Scan for the cell matching the given text and deliver its [x, y] coordinate at center. 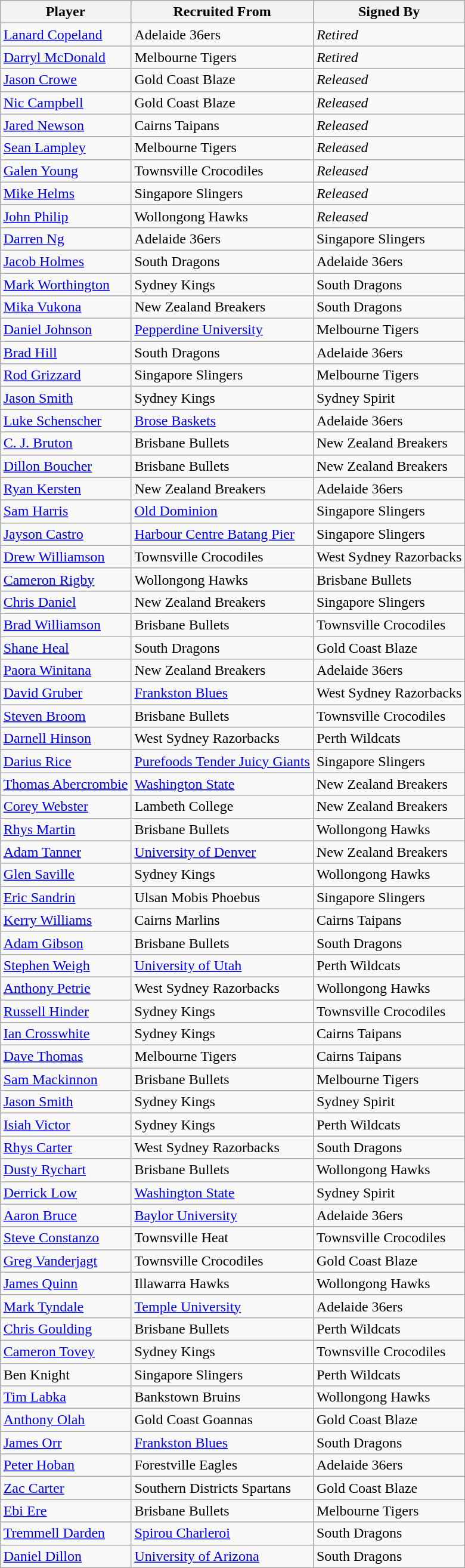
Mike Helms [66, 193]
Aaron Bruce [66, 1215]
Mika Vukona [66, 307]
Gold Coast Goannas [222, 1420]
Cameron Tovey [66, 1351]
University of Utah [222, 965]
Ebi Ere [66, 1511]
Kerry Williams [66, 920]
Baylor University [222, 1215]
Dusty Rychart [66, 1170]
Eric Sandrin [66, 897]
Townsville Heat [222, 1238]
Jacob Holmes [66, 261]
Dillon Boucher [66, 466]
Jared Newson [66, 125]
Isiah Victor [66, 1125]
Shane Heal [66, 647]
Jayson Castro [66, 534]
Adam Gibson [66, 943]
John Philip [66, 216]
Spirou Charleroi [222, 1533]
Glen Saville [66, 875]
Darius Rice [66, 761]
David Gruber [66, 693]
Anthony Petrie [66, 988]
Darryl McDonald [66, 57]
Brose Baskets [222, 421]
Luke Schenscher [66, 421]
Drew Williamson [66, 557]
Derrick Low [66, 1193]
James Orr [66, 1443]
Sam Harris [66, 511]
Illawarra Hawks [222, 1283]
Paora Winitana [66, 671]
Rhys Carter [66, 1147]
Steven Broom [66, 716]
Sean Lampley [66, 148]
Lanard Copeland [66, 35]
Zac Carter [66, 1488]
Ulsan Mobis Phoebus [222, 897]
C. J. Bruton [66, 443]
University of Arizona [222, 1556]
Nic Campbell [66, 103]
Signed By [389, 12]
University of Denver [222, 852]
Corey Webster [66, 807]
Chris Goulding [66, 1329]
Stephen Weigh [66, 965]
Mark Worthington [66, 285]
Cairns Marlins [222, 920]
Daniel Dillon [66, 1556]
Temple University [222, 1306]
Tim Labka [66, 1397]
Cameron Rigby [66, 579]
Bankstown Bruins [222, 1397]
Ian Crosswhite [66, 1034]
Rhys Martin [66, 829]
Anthony Olah [66, 1420]
Old Dominion [222, 511]
Galen Young [66, 171]
Russell Hinder [66, 1011]
Rod Grizzard [66, 375]
Forestville Eagles [222, 1465]
Adam Tanner [66, 852]
Darnell Hinson [66, 739]
Thomas Abercrombie [66, 784]
Daniel Johnson [66, 330]
Jason Crowe [66, 80]
Sam Mackinnon [66, 1079]
Darren Ng [66, 239]
Mark Tyndale [66, 1306]
Brad Williamson [66, 625]
Greg Vanderjagt [66, 1261]
Player [66, 12]
Ryan Kersten [66, 489]
Recruited From [222, 12]
Purefoods Tender Juicy Giants [222, 761]
Chris Daniel [66, 602]
Harbour Centre Batang Pier [222, 534]
Brad Hill [66, 353]
Dave Thomas [66, 1057]
Pepperdine University [222, 330]
Ben Knight [66, 1374]
Peter Hoban [66, 1465]
Southern Districts Spartans [222, 1488]
Lambeth College [222, 807]
James Quinn [66, 1283]
Tremmell Darden [66, 1533]
Steve Constanzo [66, 1238]
